Locate the cell with the specified text and output its [x, y] center coordinate. 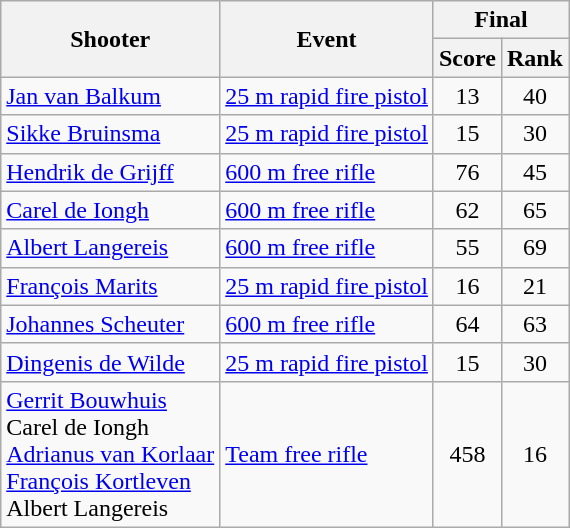
Carel de Iongh [110, 210]
Shooter [110, 39]
Jan van Balkum [110, 96]
Rank [534, 58]
458 [467, 454]
Gerrit Bouwhuis Carel de Iongh Adrianus van Korlaar François Kortleven Albert Langereis [110, 454]
55 [467, 248]
Team free rifle [327, 454]
Hendrik de Grijff [110, 172]
64 [467, 324]
Score [467, 58]
63 [534, 324]
Final [500, 20]
76 [467, 172]
Sikke Bruinsma [110, 134]
69 [534, 248]
François Marits [110, 286]
Albert Langereis [110, 248]
40 [534, 96]
13 [467, 96]
Event [327, 39]
62 [467, 210]
Johannes Scheuter [110, 324]
Dingenis de Wilde [110, 362]
21 [534, 286]
45 [534, 172]
65 [534, 210]
